Capture the cell that displays the provided text and extract its (X, Y) central coordinate. 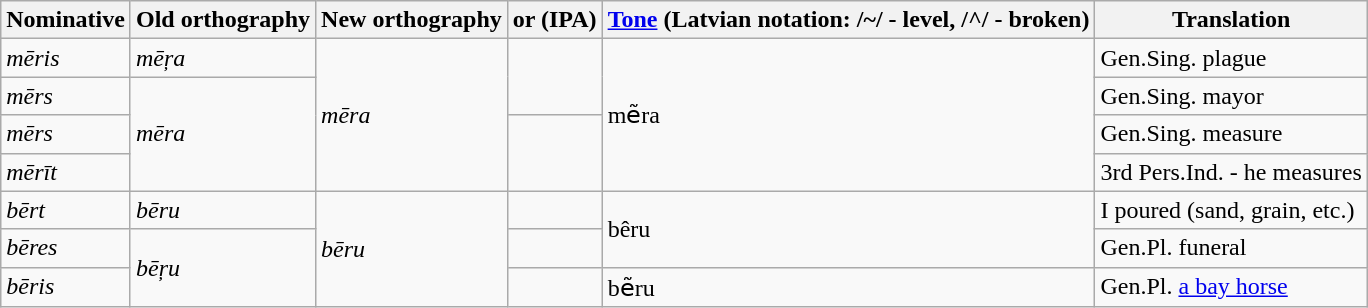
bêru (848, 229)
Gen.Sing. measure (1231, 134)
mēris (66, 58)
or (IPA) (554, 20)
bēŗu (222, 268)
3rd Pers.Ind. - he measures (1231, 172)
New orthography (412, 20)
Translation (1231, 20)
Gen.Pl. funeral (1231, 248)
Old orthography (222, 20)
Tone (Latvian notation: /~/ - level, /^/ - broken) (848, 20)
bẽru (848, 287)
mẽra (848, 115)
Gen.Sing. plague (1231, 58)
Gen.Pl. a bay horse (1231, 287)
I poured (sand, grain, etc.) (1231, 210)
mēŗa (222, 58)
mērīt (66, 172)
bērt (66, 210)
Gen.Sing. mayor (1231, 96)
bēris (66, 287)
Nominative (66, 20)
bēres (66, 248)
